Locate the cell with the specified text and output its (x, y) center coordinate. 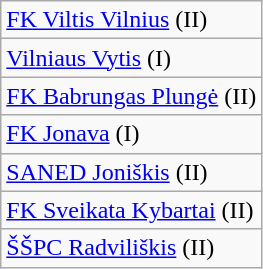
Vilniaus Vytis (I) (132, 58)
FK Jonava (I) (132, 134)
ŠŠPC Radviliškis (II) (132, 248)
SANED Joniškis (II) (132, 172)
FK Sveikata Kybartai (II) (132, 210)
FK Babrungas Plungė (II) (132, 96)
FK Viltis Vilnius (II) (132, 20)
